Scan for the cell matching the given text and deliver its (X, Y) coordinate at center. 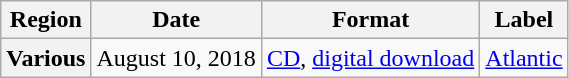
Various (46, 58)
Region (46, 20)
CD, digital download (370, 58)
Format (370, 20)
Date (176, 20)
Atlantic (524, 58)
Label (524, 20)
August 10, 2018 (176, 58)
